Capture the cell that displays the provided text and extract its (X, Y) central coordinate. 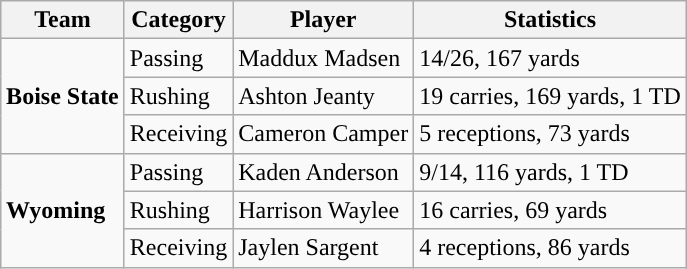
19 carries, 169 yards, 1 TD (550, 96)
5 receptions, 73 yards (550, 134)
Kaden Anderson (324, 172)
Maddux Madsen (324, 58)
Jaylen Sargent (324, 248)
Player (324, 20)
Cameron Camper (324, 134)
Ashton Jeanty (324, 96)
Harrison Waylee (324, 210)
Team (63, 20)
Wyoming (63, 210)
4 receptions, 86 yards (550, 248)
14/26, 167 yards (550, 58)
16 carries, 69 yards (550, 210)
9/14, 116 yards, 1 TD (550, 172)
Category (178, 20)
Statistics (550, 20)
Boise State (63, 96)
